Identify which cell holds the provided text, then report its [X, Y] central coordinate. 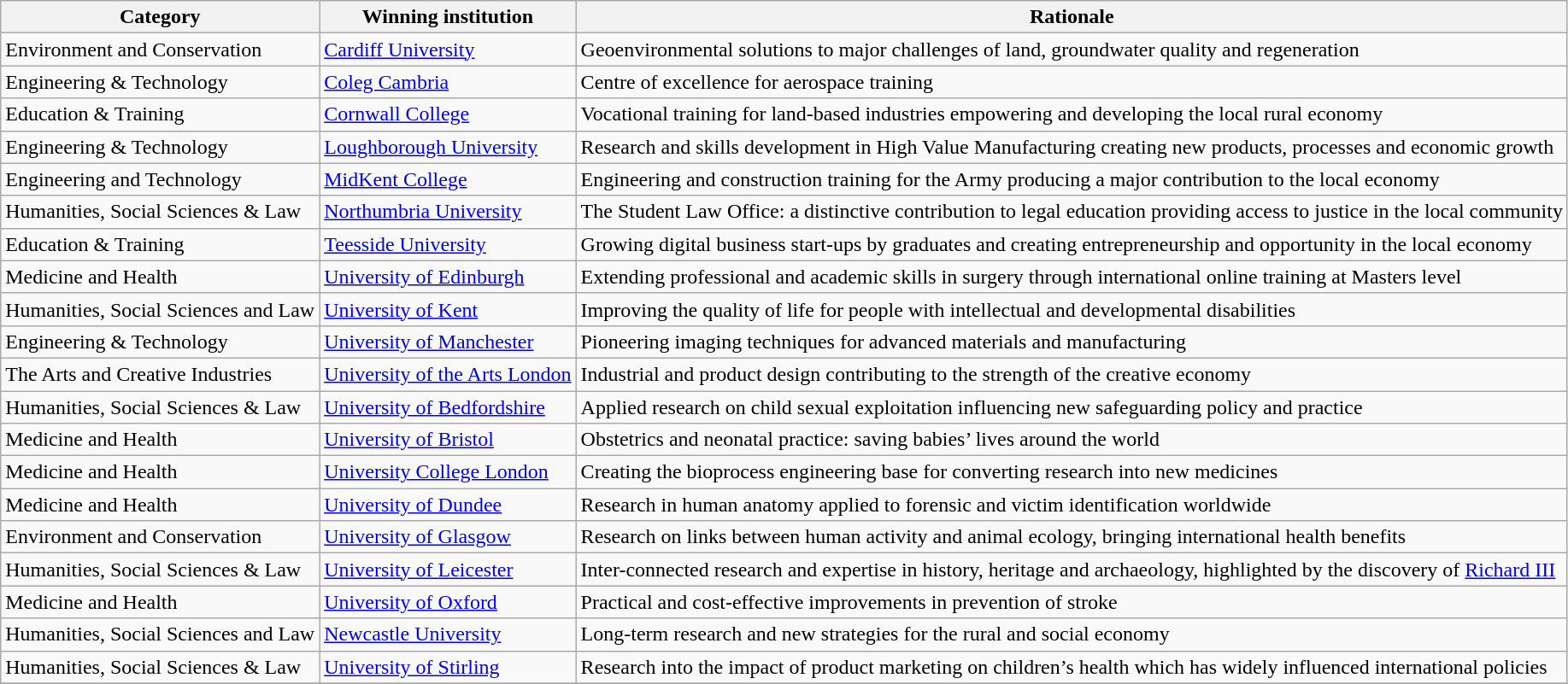
Northumbria University [448, 212]
Cardiff University [448, 50]
University of Stirling [448, 667]
Improving the quality of life for people with intellectual and developmental disabilities [1072, 309]
Creating the bioprocess engineering base for converting research into new medicines [1072, 472]
Rationale [1072, 17]
Geoenvironmental solutions to major challenges of land, groundwater quality and regeneration [1072, 50]
Cornwall College [448, 114]
University of Dundee [448, 505]
Vocational training for land-based industries empowering and developing the local rural economy [1072, 114]
Winning institution [448, 17]
Coleg Cambria [448, 82]
Centre of excellence for aerospace training [1072, 82]
Research into the impact of product marketing on children’s health which has widely influenced international policies [1072, 667]
Practical and cost-effective improvements in prevention of stroke [1072, 602]
University of Bedfordshire [448, 407]
Research on links between human activity and animal ecology, bringing international health benefits [1072, 537]
University of Oxford [448, 602]
Industrial and product design contributing to the strength of the creative economy [1072, 374]
Teesside University [448, 244]
Category [161, 17]
Long-term research and new strategies for the rural and social economy [1072, 634]
Engineering and Technology [161, 179]
University of Kent [448, 309]
University of Manchester [448, 342]
Applied research on child sexual exploitation influencing new safeguarding policy and practice [1072, 407]
Obstetrics and neonatal practice: saving babies’ lives around the world [1072, 440]
Research and skills development in High Value Manufacturing creating new products, processes and economic growth [1072, 147]
Growing digital business start-ups by graduates and creating entrepreneurship and opportunity in the local economy [1072, 244]
Extending professional and academic skills in surgery through international online training at Masters level [1072, 277]
Research in human anatomy applied to forensic and victim identification worldwide [1072, 505]
The Student Law Office: a distinctive contribution to legal education providing access to justice in the local community [1072, 212]
Pioneering imaging techniques for advanced materials and manufacturing [1072, 342]
MidKent College [448, 179]
University of Leicester [448, 570]
University of Bristol [448, 440]
Newcastle University [448, 634]
Engineering and construction training for the Army producing a major contribution to the local economy [1072, 179]
University of Glasgow [448, 537]
University of the Arts London [448, 374]
Loughborough University [448, 147]
The Arts and Creative Industries [161, 374]
University of Edinburgh [448, 277]
University College London [448, 472]
Inter-connected research and expertise in history, heritage and archaeology, highlighted by the discovery of Richard III [1072, 570]
